Output the (x, y) coordinate of the center of the cell containing the given text.  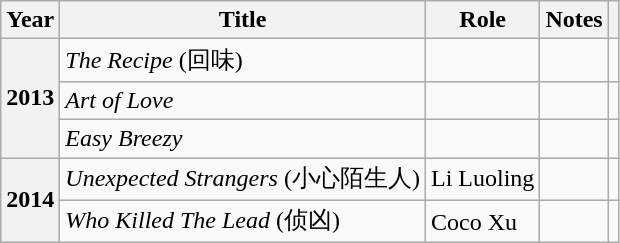
Unexpected Strangers (小心陌生人) (243, 180)
2013 (30, 98)
Role (482, 20)
Art of Love (243, 100)
2014 (30, 200)
Coco Xu (482, 222)
Who Killed The Lead (侦凶) (243, 222)
The Recipe (回味) (243, 60)
Title (243, 20)
Li Luoling (482, 180)
Easy Breezy (243, 138)
Year (30, 20)
Notes (574, 20)
